For the text-containing cell, return its midpoint in [x, y] coordinate format. 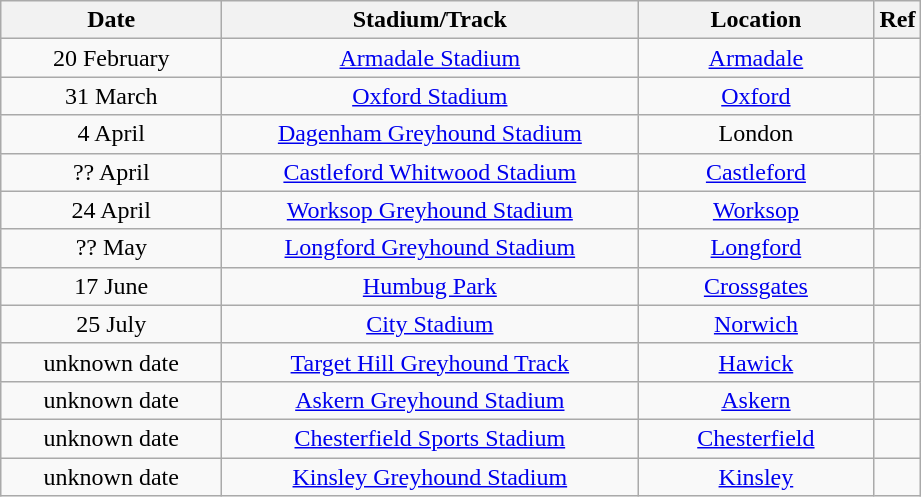
Worksop Greyhound Stadium [430, 210]
Chesterfield [756, 438]
Crossgates [756, 286]
?? May [112, 248]
Ref [898, 20]
Castleford Whitwood Stadium [430, 172]
Oxford Stadium [430, 96]
Humbug Park [430, 286]
Askern [756, 400]
Armadale [756, 58]
Location [756, 20]
Date [112, 20]
Armadale Stadium [430, 58]
20 February [112, 58]
4 April [112, 134]
Target Hill Greyhound Track [430, 362]
31 March [112, 96]
City Stadium [430, 324]
Chesterfield Sports Stadium [430, 438]
Longford Greyhound Stadium [430, 248]
?? April [112, 172]
Askern Greyhound Stadium [430, 400]
Hawick [756, 362]
Castleford [756, 172]
Stadium/Track [430, 20]
London [756, 134]
25 July [112, 324]
24 April [112, 210]
Longford [756, 248]
Oxford [756, 96]
Kinsley Greyhound Stadium [430, 477]
Norwich [756, 324]
Worksop [756, 210]
17 June [112, 286]
Dagenham Greyhound Stadium [430, 134]
Kinsley [756, 477]
